Search for the cell housing the specified text and yield its (x, y) center coordinate. 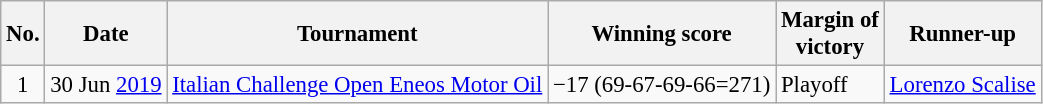
Tournament (358, 34)
Lorenzo Scalise (962, 85)
Date (106, 34)
Winning score (662, 34)
1 (23, 85)
No. (23, 34)
Playoff (830, 85)
30 Jun 2019 (106, 85)
Italian Challenge Open Eneos Motor Oil (358, 85)
−17 (69-67-69-66=271) (662, 85)
Runner-up (962, 34)
Margin ofvictory (830, 34)
